Return (x, y) of the center of cell containing provided text 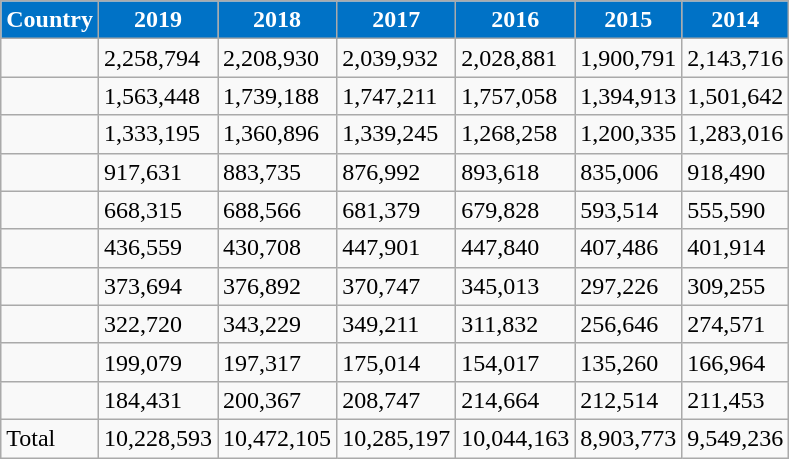
322,720 (158, 324)
668,315 (158, 210)
2,208,930 (278, 58)
1,757,058 (516, 96)
893,618 (516, 172)
200,367 (278, 400)
835,006 (628, 172)
2,028,881 (516, 58)
175,014 (396, 362)
Total (50, 438)
343,229 (278, 324)
1,394,913 (628, 96)
918,490 (736, 172)
1,339,245 (396, 134)
2018 (278, 20)
401,914 (736, 248)
309,255 (736, 286)
2015 (628, 20)
2,258,794 (158, 58)
10,285,197 (396, 438)
688,566 (278, 210)
208,747 (396, 400)
212,514 (628, 400)
9,549,236 (736, 438)
679,828 (516, 210)
2017 (396, 20)
1,333,195 (158, 134)
1,283,016 (736, 134)
10,228,593 (158, 438)
1,501,642 (736, 96)
1,360,896 (278, 134)
876,992 (396, 172)
593,514 (628, 210)
2014 (736, 20)
430,708 (278, 248)
349,211 (396, 324)
2019 (158, 20)
917,631 (158, 172)
436,559 (158, 248)
211,453 (736, 400)
447,901 (396, 248)
1,268,258 (516, 134)
555,590 (736, 210)
447,840 (516, 248)
197,317 (278, 362)
297,226 (628, 286)
2,039,932 (396, 58)
370,747 (396, 286)
311,832 (516, 324)
1,739,188 (278, 96)
274,571 (736, 324)
184,431 (158, 400)
407,486 (628, 248)
1,563,448 (158, 96)
214,664 (516, 400)
1,900,791 (628, 58)
681,379 (396, 210)
373,694 (158, 286)
2016 (516, 20)
Country (50, 20)
135,260 (628, 362)
10,472,105 (278, 438)
883,735 (278, 172)
166,964 (736, 362)
199,079 (158, 362)
2,143,716 (736, 58)
1,747,211 (396, 96)
8,903,773 (628, 438)
376,892 (278, 286)
154,017 (516, 362)
1,200,335 (628, 134)
345,013 (516, 286)
10,044,163 (516, 438)
256,646 (628, 324)
